Search for the cell housing the specified text and yield its (X, Y) center coordinate. 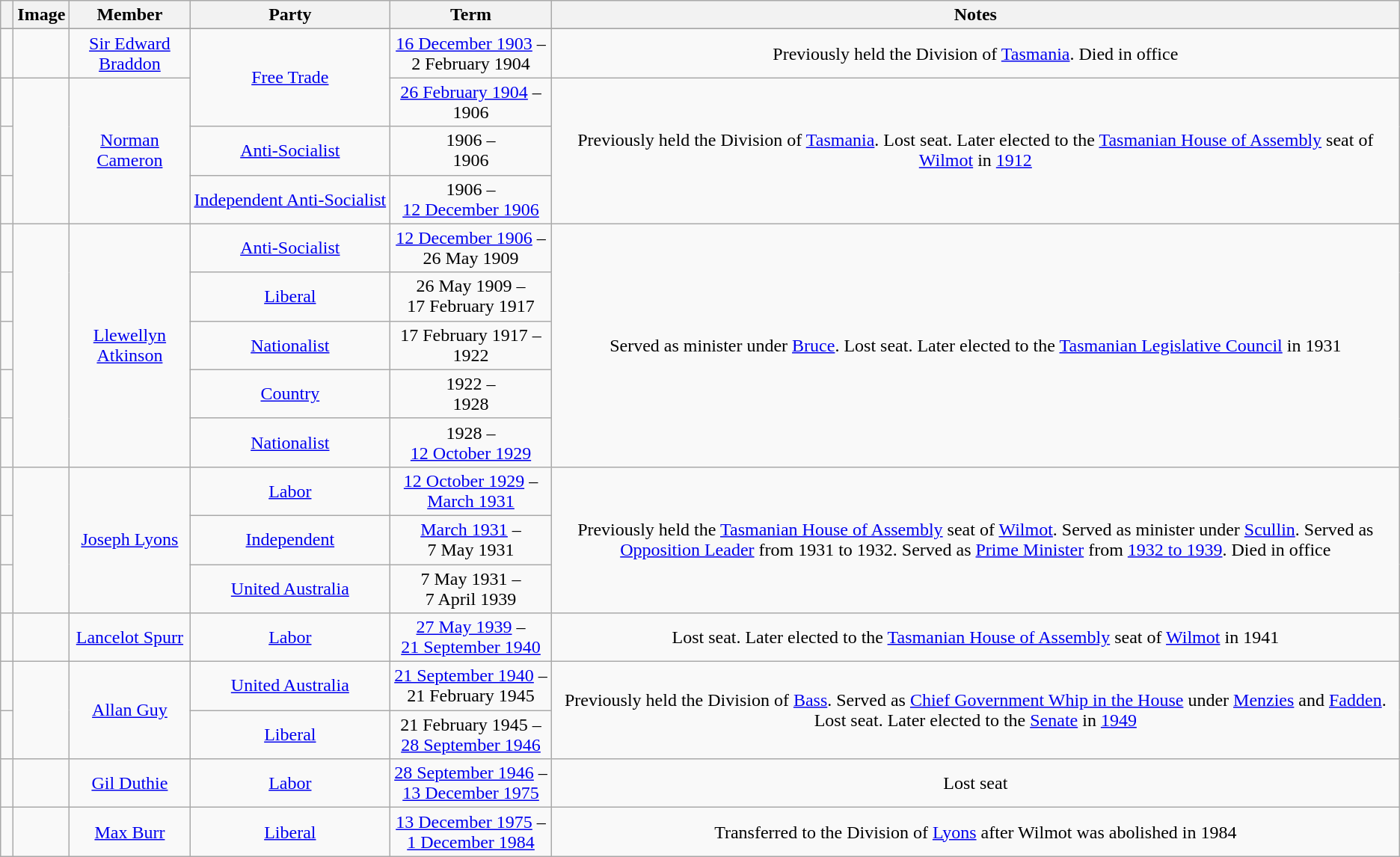
1922 –1928 (471, 393)
Term (471, 15)
Max Burr (130, 832)
Member (130, 15)
17 February 1917 –1922 (471, 345)
March 1931 –7 May 1931 (471, 540)
Image (42, 15)
Free Trade (290, 78)
1928 –12 October 1929 (471, 443)
12 December 1906 –26 May 1909 (471, 248)
12 October 1929 –March 1931 (471, 491)
26 May 1909 –17 February 1917 (471, 296)
Transferred to the Division of Lyons after Wilmot was abolished in 1984 (975, 832)
28 September 1946 –13 December 1975 (471, 784)
Joseph Lyons (130, 540)
Independent Anti-Socialist (290, 199)
Independent (290, 540)
Served as minister under Bruce. Lost seat. Later elected to the Tasmanian Legislative Council in 1931 (975, 345)
Llewellyn Atkinson (130, 345)
Lost seat. Later elected to the Tasmanian House of Assembly seat of Wilmot in 1941 (975, 637)
16 December 1903 –2 February 1904 (471, 54)
Gil Duthie (130, 784)
13 December 1975 –1 December 1984 (471, 832)
Lost seat (975, 784)
Allan Guy (130, 710)
26 February 1904 –1906 (471, 102)
27 May 1939 –21 September 1940 (471, 637)
21 February 1945 –28 September 1946 (471, 734)
1906 –1906 (471, 151)
Notes (975, 15)
7 May 1931 –7 April 1939 (471, 588)
1906 –12 December 1906 (471, 199)
Party (290, 15)
21 September 1940 –21 February 1945 (471, 686)
Previously held the Division of Tasmania. Lost seat. Later elected to the Tasmanian House of Assembly seat of Wilmot in 1912 (975, 151)
Sir Edward Braddon (130, 54)
Previously held the Division of Tasmania. Died in office (975, 54)
Lancelot Spurr (130, 637)
Norman Cameron (130, 151)
Country (290, 393)
